Scan for the cell matching the given text and deliver its [X, Y] coordinate at center. 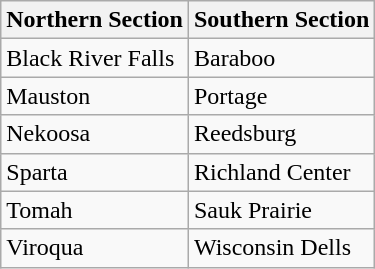
Mauston [95, 96]
Reedsburg [281, 134]
Northern Section [95, 20]
Black River Falls [95, 58]
Sauk Prairie [281, 210]
Wisconsin Dells [281, 248]
Viroqua [95, 248]
Tomah [95, 210]
Southern Section [281, 20]
Portage [281, 96]
Sparta [95, 172]
Nekoosa [95, 134]
Baraboo [281, 58]
Richland Center [281, 172]
